Search for the cell housing the specified text and yield its [X, Y] center coordinate. 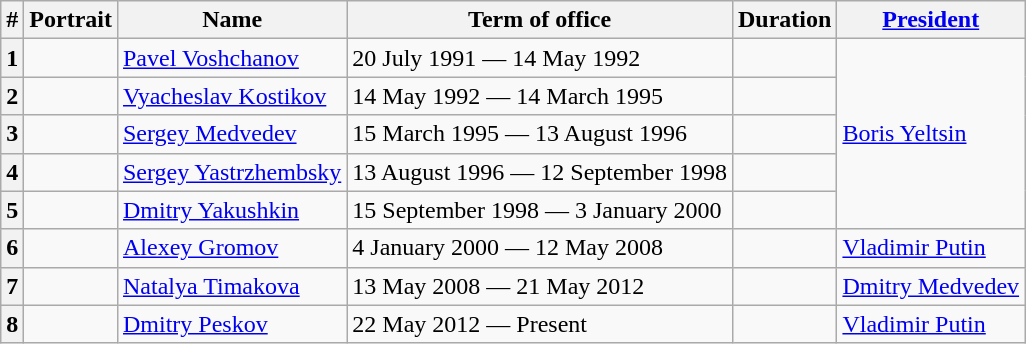
Dmitry Yakushkin [232, 210]
5 [12, 210]
Duration [784, 20]
Name [232, 20]
6 [12, 248]
15 September 1998 — 3 January 2000 [540, 210]
13 August 1996 — 12 September 1998 [540, 172]
3 [12, 134]
Pavel Voshchanov [232, 58]
Alexey Gromov [232, 248]
4 January 2000 — 12 May 2008 [540, 248]
Dmitry Peskov [232, 324]
Sergey Medvedev [232, 134]
1 [12, 58]
20 July 1991 — 14 May 1992 [540, 58]
Vyacheslav Kostikov [232, 96]
Dmitry Medvedev [931, 286]
4 [12, 172]
# [12, 20]
7 [12, 286]
22 May 2012 — Present [540, 324]
14 May 1992 — 14 March 1995 [540, 96]
15 March 1995 — 13 August 1996 [540, 134]
Boris Yeltsin [931, 134]
Sergey Yastrzhembsky [232, 172]
Term of office [540, 20]
13 May 2008 — 21 May 2012 [540, 286]
8 [12, 324]
Portrait [71, 20]
2 [12, 96]
Natalya Timakova [232, 286]
President [931, 20]
